Find where the given text appears and provide that cell's center as (X, Y) coordinate. 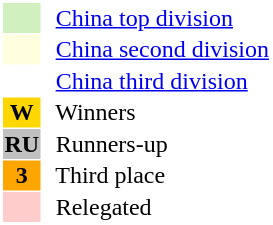
Third place (156, 175)
Relegated (156, 207)
W (22, 113)
China third division (156, 81)
Runners-up (156, 144)
China top division (156, 18)
Winners (156, 113)
China second division (156, 49)
RU (22, 144)
3 (22, 175)
